For the text-containing cell, return its midpoint in [x, y] coordinate format. 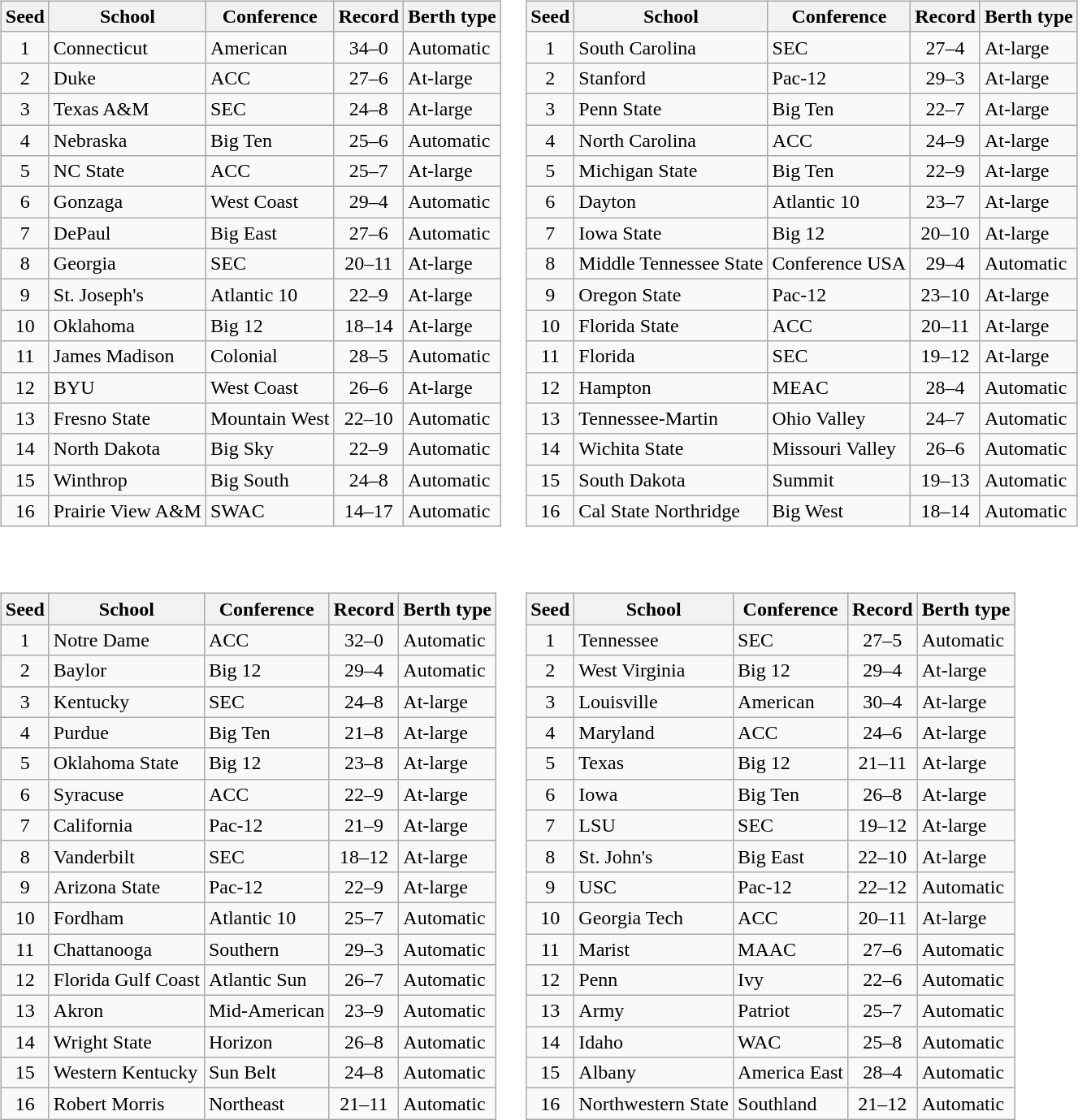
Oklahoma State [127, 763]
32–0 [364, 640]
Tennessee [654, 640]
Western Kentucky [127, 1073]
27–4 [946, 47]
Connecticut [127, 47]
USC [654, 887]
Mid-American [266, 1011]
Gonzaga [127, 202]
22–12 [883, 887]
California [127, 825]
Missouri Valley [839, 449]
Stanford [671, 78]
Army [654, 1011]
Robert Morris [127, 1104]
South Dakota [671, 480]
25–6 [369, 141]
Nebraska [127, 141]
Ivy [791, 980]
Albany [654, 1073]
Mountain West [270, 418]
24–6 [883, 733]
Notre Dame [127, 640]
Louisville [654, 702]
Wright State [127, 1042]
Duke [127, 78]
Summit [839, 480]
23–7 [946, 202]
24–7 [946, 418]
27–5 [883, 640]
Kentucky [127, 702]
Fordham [127, 918]
Prairie View A&M [127, 511]
Chattanooga [127, 949]
Marist [654, 949]
Akron [127, 1011]
Iowa State [671, 233]
34–0 [369, 47]
23–9 [364, 1011]
Oklahoma [127, 326]
Colonial [270, 357]
21–9 [364, 825]
26–7 [364, 980]
Florida [671, 357]
Penn [654, 980]
Florida Gulf Coast [127, 980]
Hampton [671, 387]
MAAC [791, 949]
28–5 [369, 357]
DePaul [127, 233]
Middle Tennessee State [671, 264]
Winthrop [127, 480]
Texas [654, 763]
Maryland [654, 733]
Sun Belt [266, 1073]
30–4 [883, 702]
Georgia [127, 264]
BYU [127, 387]
Fresno State [127, 418]
America East [791, 1073]
22–7 [946, 109]
23–10 [946, 295]
St. John's [654, 856]
Northwestern State [654, 1104]
21–12 [883, 1104]
Iowa [654, 794]
MEAC [839, 387]
North Dakota [127, 449]
Vanderbilt [127, 856]
Arizona State [127, 887]
Syracuse [127, 794]
14–17 [369, 511]
Cal State Northridge [671, 511]
Northeast [266, 1104]
Conference USA [839, 264]
Michigan State [671, 171]
Baylor [127, 671]
Wichita State [671, 449]
22–6 [883, 980]
Idaho [654, 1042]
Big West [839, 511]
Texas A&M [127, 109]
24–9 [946, 141]
Horizon [266, 1042]
23–8 [364, 763]
West Virginia [654, 671]
SWAC [270, 511]
James Madison [127, 357]
18–12 [364, 856]
Big Sky [270, 449]
Georgia Tech [654, 918]
Penn State [671, 109]
NC State [127, 171]
Oregon State [671, 295]
19–13 [946, 480]
Atlantic Sun [266, 980]
Southern [266, 949]
Dayton [671, 202]
South Carolina [671, 47]
Florida State [671, 326]
Patriot [791, 1011]
20–10 [946, 233]
Big South [270, 480]
25–8 [883, 1042]
WAC [791, 1042]
North Carolina [671, 141]
St. Joseph's [127, 295]
Tennessee-Martin [671, 418]
Purdue [127, 733]
LSU [654, 825]
Ohio Valley [839, 418]
21–8 [364, 733]
Southland [791, 1104]
